Detect which cell encompasses the target text, then output its (X, Y) center coordinate. 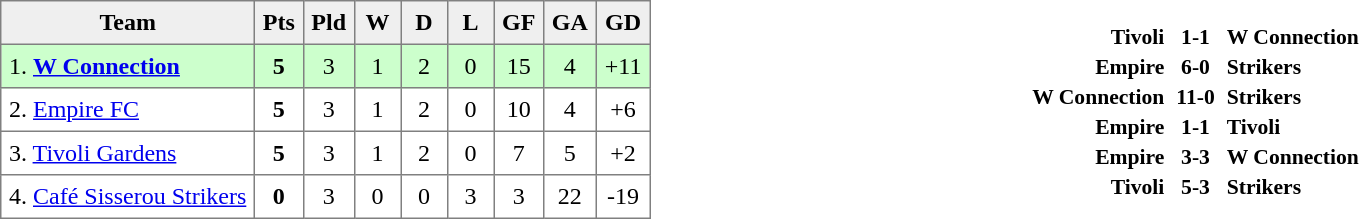
11-0 (1195, 96)
15 (519, 66)
-19 (623, 197)
22 (570, 197)
GF (519, 23)
W Connection (1058, 96)
1. W Connection (128, 66)
5-3 (1195, 186)
GA (570, 23)
+6 (623, 110)
L (470, 23)
4. Café Sisserou Strikers (128, 197)
D (424, 23)
+11 (623, 66)
10 (519, 110)
GD (623, 23)
+2 (623, 153)
Pld (328, 23)
6-0 (1195, 66)
7 (519, 153)
2. Empire FC (128, 110)
3. Tivoli Gardens (128, 153)
W (377, 23)
Pts (279, 23)
Team (128, 23)
3-3 (1195, 156)
